Output the (X, Y) coordinate of the center of the cell containing the given text.  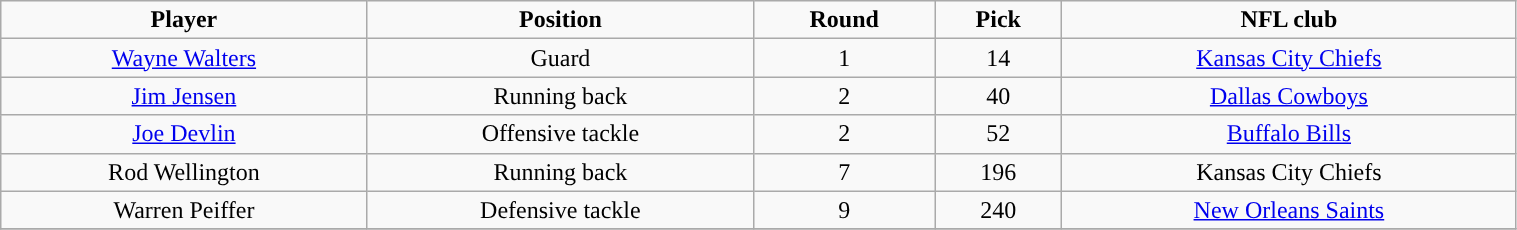
Rod Wellington (184, 172)
Buffalo Bills (1289, 134)
14 (998, 58)
Dallas Cowboys (1289, 96)
Jim Jensen (184, 96)
240 (998, 210)
Player (184, 20)
New Orleans Saints (1289, 210)
Joe Devlin (184, 134)
Round (844, 20)
52 (998, 134)
NFL club (1289, 20)
Position (560, 20)
Wayne Walters (184, 58)
196 (998, 172)
9 (844, 210)
Offensive tackle (560, 134)
1 (844, 58)
Guard (560, 58)
Pick (998, 20)
Warren Peiffer (184, 210)
7 (844, 172)
40 (998, 96)
Defensive tackle (560, 210)
